Identify which cell holds the provided text, then report its [x, y] central coordinate. 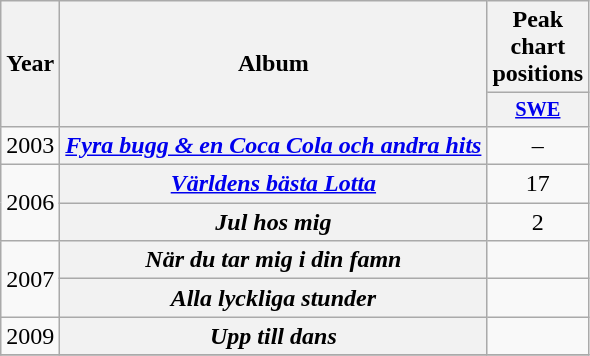
2007 [30, 279]
2003 [30, 145]
Peak chart positions [538, 47]
2006 [30, 203]
2009 [30, 336]
Year [30, 64]
Världens bästa Lotta [274, 184]
Fyra bugg & en Coca Cola och andra hits [274, 145]
2 [538, 222]
När du tar mig i din famn [274, 260]
– [538, 145]
17 [538, 184]
Alla lyckliga stunder [274, 298]
Album [274, 64]
Jul hos mig [274, 222]
SWE [538, 110]
Upp till dans [274, 336]
